Return [x, y] of the center of cell containing provided text 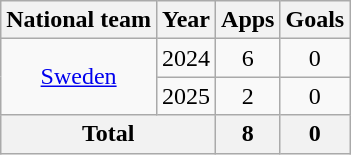
Year [186, 20]
Total [108, 134]
2024 [186, 58]
8 [248, 134]
6 [248, 58]
Sweden [79, 77]
National team [79, 20]
Goals [315, 20]
Apps [248, 20]
2025 [186, 96]
2 [248, 96]
